Find where the given text appears and provide that cell's center as [X, Y] coordinate. 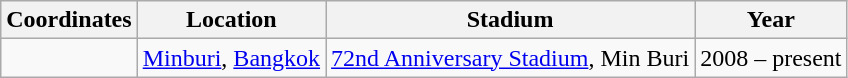
Location [231, 20]
Year [771, 20]
Stadium [510, 20]
Minburi, Bangkok [231, 58]
2008 – present [771, 58]
72nd Anniversary Stadium, Min Buri [510, 58]
Coordinates [69, 20]
